Detect which cell encompasses the target text, then output its (x, y) center coordinate. 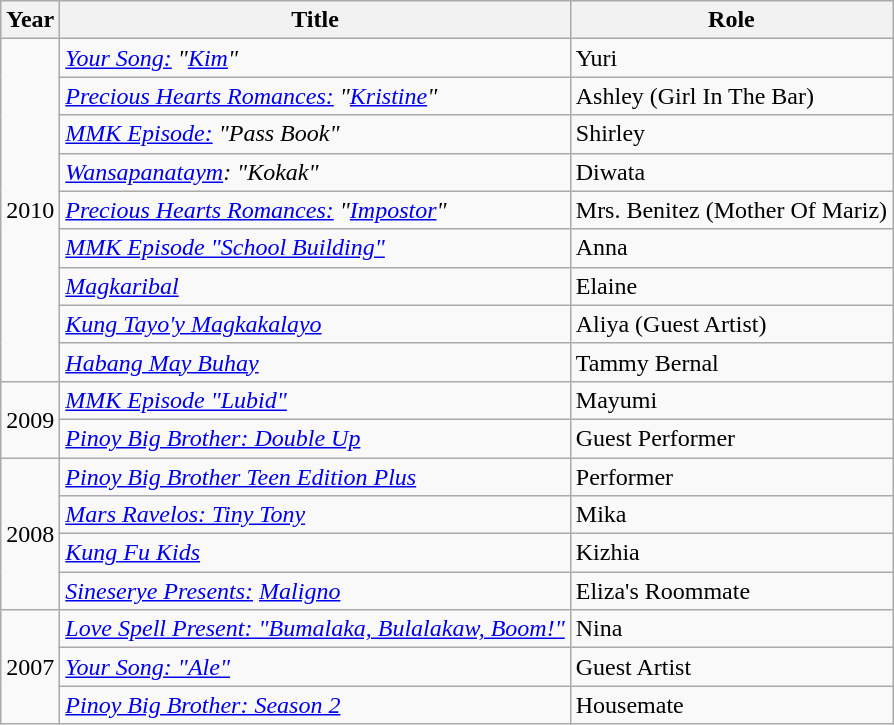
Kung Fu Kids (315, 553)
Mayumi (731, 400)
Yuri (731, 58)
Housemate (731, 705)
Nina (731, 629)
Pinoy Big Brother: Double Up (315, 438)
2010 (30, 210)
MMK Episode: "Pass Book" (315, 134)
Mika (731, 515)
Ashley (Girl In The Bar) (731, 96)
Kizhia (731, 553)
Guest Performer (731, 438)
2008 (30, 534)
MMK Episode "Lubid" (315, 400)
Diwata (731, 172)
2007 (30, 667)
Aliya (Guest Artist) (731, 324)
Magkaribal (315, 286)
Love Spell Present: "Bumalaka, Bulalakaw, Boom!" (315, 629)
Performer (731, 477)
Your Song: "Kim" (315, 58)
Habang May Buhay (315, 362)
Pinoy Big Brother: Season 2 (315, 705)
2009 (30, 419)
Elaine (731, 286)
Pinoy Big Brother Teen Edition Plus (315, 477)
Year (30, 20)
Guest Artist (731, 667)
MMK Episode "School Building" (315, 248)
Wansapanataym: "Kokak" (315, 172)
Precious Hearts Romances: "Impostor" (315, 210)
Kung Tayo'y Magkakalayo (315, 324)
Title (315, 20)
Anna (731, 248)
Sineserye Presents: Maligno (315, 591)
Shirley (731, 134)
Your Song: "Ale" (315, 667)
Role (731, 20)
Precious Hearts Romances: "Kristine" (315, 96)
Mrs. Benitez (Mother Of Mariz) (731, 210)
Mars Ravelos: Tiny Tony (315, 515)
Tammy Bernal (731, 362)
Eliza's Roommate (731, 591)
